Provide the [X, Y] coordinate of the cell's center where the given text is located.  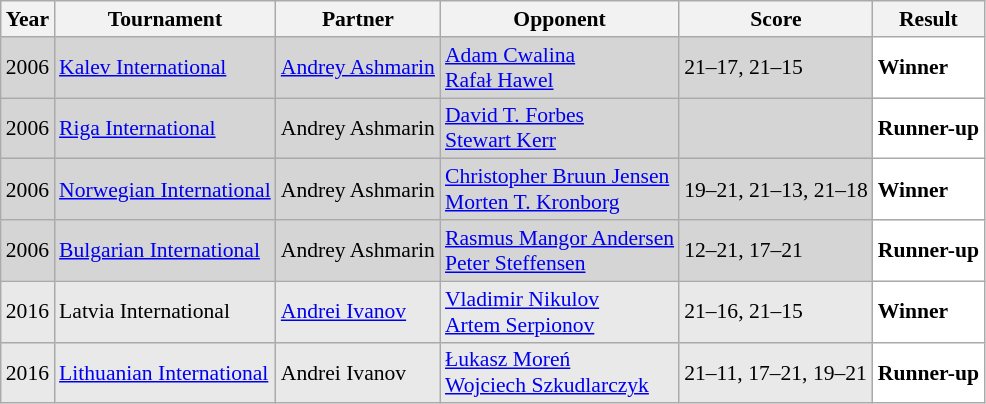
21–11, 17–21, 19–21 [776, 372]
Kalev International [165, 68]
21–17, 21–15 [776, 68]
Opponent [560, 19]
Christopher Bruun Jensen Morten T. Kronborg [560, 190]
19–21, 21–13, 21–18 [776, 190]
Bulgarian International [165, 250]
Year [28, 19]
Vladimir Nikulov Artem Serpionov [560, 312]
Riga International [165, 128]
Tournament [165, 19]
Rasmus Mangor Andersen Peter Steffensen [560, 250]
Łukasz Moreń Wojciech Szkudlarczyk [560, 372]
David T. Forbes Stewart Kerr [560, 128]
12–21, 17–21 [776, 250]
Score [776, 19]
Result [928, 19]
Partner [358, 19]
Norwegian International [165, 190]
Adam Cwalina Rafał Hawel [560, 68]
Lithuanian International [165, 372]
21–16, 21–15 [776, 312]
Latvia International [165, 312]
